Identify which cell holds the provided text, then report its [X, Y] central coordinate. 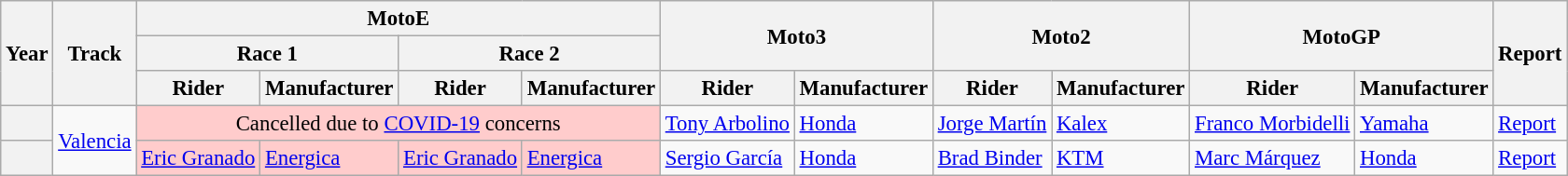
Yamaha [1424, 124]
Tony Arbolino [727, 124]
Race 1 [267, 54]
Jorge Martín [991, 124]
Moto3 [796, 35]
Track [95, 54]
Brad Binder [991, 158]
Year [27, 54]
Sergio García [727, 158]
Valencia [95, 142]
Cancelled due to COVID-19 concerns [399, 124]
MotoGP [1342, 35]
MotoE [399, 19]
Franco Morbidelli [1273, 124]
Race 2 [530, 54]
KTM [1121, 158]
Moto2 [1060, 35]
Marc Márquez [1273, 158]
Kalex [1121, 124]
